Return the [X, Y] coordinate for the center point of the cell that contains the specified text.  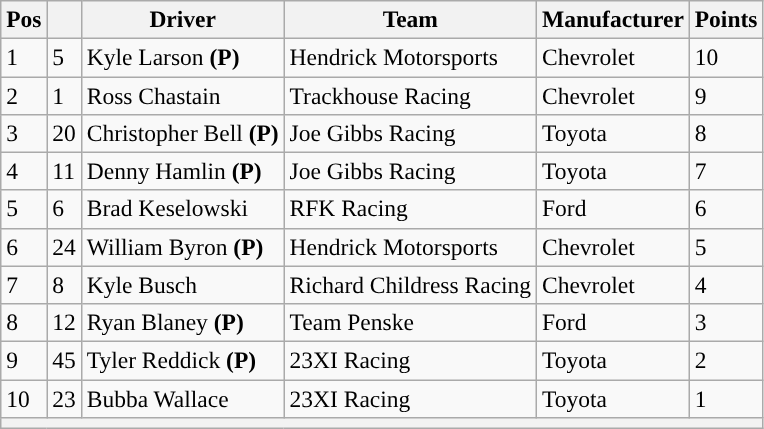
45 [64, 360]
Trackhouse Racing [410, 95]
12 [64, 322]
Team [410, 19]
Denny Hamlin (P) [182, 171]
Tyler Reddick (P) [182, 360]
Richard Childress Racing [410, 285]
Ryan Blaney (P) [182, 322]
Ross Chastain [182, 95]
Driver [182, 19]
Brad Keselowski [182, 209]
24 [64, 247]
Kyle Busch [182, 285]
Team Penske [410, 322]
RFK Racing [410, 209]
23 [64, 398]
Bubba Wallace [182, 398]
Kyle Larson (P) [182, 57]
Pos [24, 19]
Christopher Bell (P) [182, 133]
William Byron (P) [182, 247]
Manufacturer [614, 19]
Points [726, 19]
11 [64, 171]
20 [64, 133]
